Locate the cell with the specified text and output its (x, y) center coordinate. 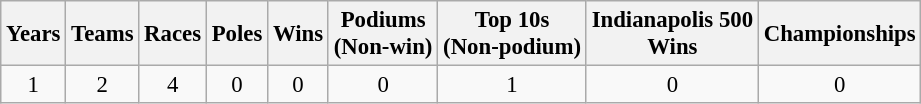
2 (102, 85)
Championships (840, 34)
Races (173, 34)
Poles (236, 34)
Years (34, 34)
Teams (102, 34)
Indianapolis 500Wins (672, 34)
Podiums(Non-win) (382, 34)
Wins (298, 34)
4 (173, 85)
Top 10s(Non-podium) (512, 34)
